Search for the cell housing the specified text and yield its [x, y] center coordinate. 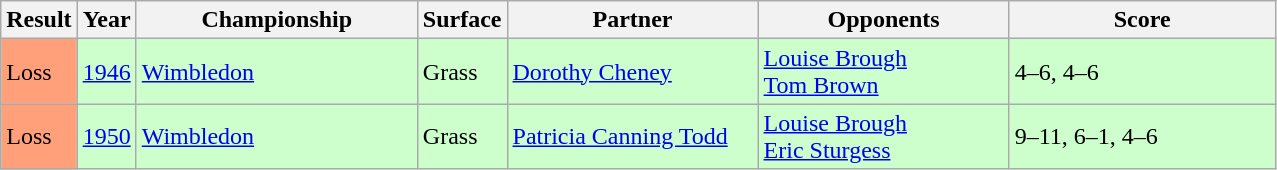
9–11, 6–1, 4–6 [1142, 136]
Surface [462, 20]
Louise Brough Eric Sturgess [884, 136]
Championship [276, 20]
Result [39, 20]
Score [1142, 20]
Opponents [884, 20]
Patricia Canning Todd [632, 136]
1946 [106, 72]
Dorothy Cheney [632, 72]
Louise Brough Tom Brown [884, 72]
Partner [632, 20]
Year [106, 20]
1950 [106, 136]
4–6, 4–6 [1142, 72]
